Return the (x, y) coordinate for the center point of the cell that contains the specified text.  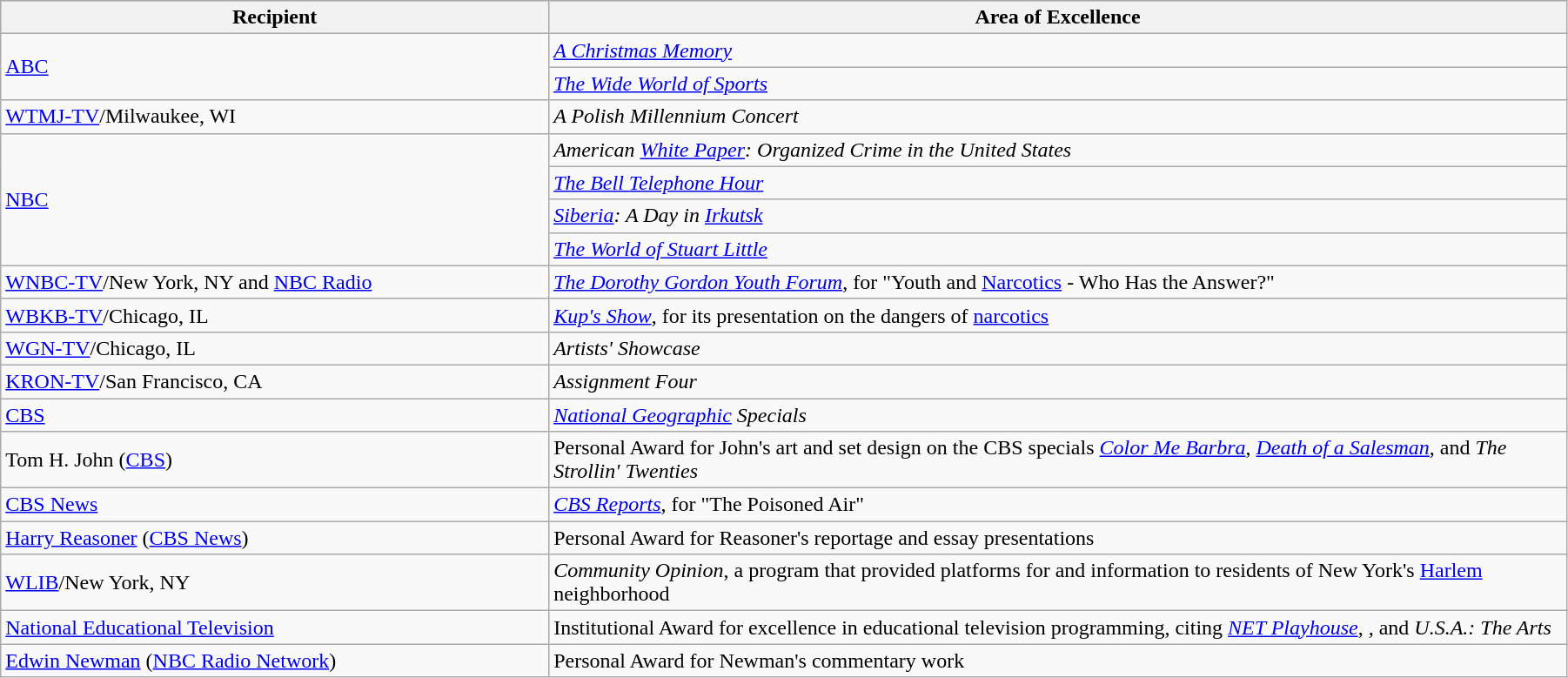
NBC (275, 199)
The World of Stuart Little (1058, 249)
Institutional Award for excellence in educational television programming, citing NET Playhouse, , and U.S.A.: The Arts (1058, 628)
WNBC-TV/New York, NY and NBC Radio (275, 282)
WGN-TV/Chicago, IL (275, 348)
Area of Excellence (1058, 17)
Kup's Show, for its presentation on the dangers of narcotics (1058, 315)
Personal Award for John's art and set design on the CBS specials Color Me Barbra, Death of a Salesman, and The Strollin' Twenties (1058, 460)
Tom H. John (CBS) (275, 460)
Community Opinion, a program that provided platforms for and information to residents of New York's Harlem neighborhood (1058, 583)
Assignment Four (1058, 381)
Edwin Newman (NBC Radio Network) (275, 661)
Personal Award for Newman's commentary work (1058, 661)
The Bell Telephone Hour (1058, 183)
The Dorothy Gordon Youth Forum, for "Youth and Narcotics - Who Has the Answer?" (1058, 282)
Harry Reasoner (CBS News) (275, 538)
KRON-TV/San Francisco, CA (275, 381)
Recipient (275, 17)
CBS (275, 415)
A Polish Millennium Concert (1058, 117)
Personal Award for Reasoner's reportage and essay presentations (1058, 538)
National Geographic Specials (1058, 415)
CBS Reports, for "The Poisoned Air" (1058, 505)
CBS News (275, 505)
Artists' Showcase (1058, 348)
A Christmas Memory (1058, 50)
WLIB/New York, NY (275, 583)
WTMJ-TV/Milwaukee, WI (275, 117)
Siberia: A Day in Irkutsk (1058, 216)
ABC (275, 67)
WBKB-TV/Chicago, IL (275, 315)
The Wide World of Sports (1058, 84)
National Educational Television (275, 628)
American White Paper: Organized Crime in the United States (1058, 150)
